Scan for the cell matching the given text and deliver its (x, y) coordinate at center. 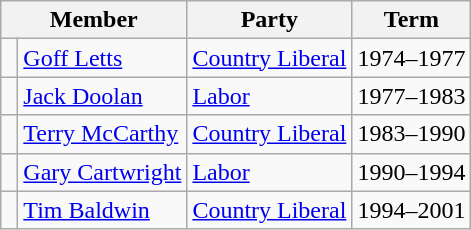
1977–1983 (412, 96)
Tim Baldwin (102, 210)
Gary Cartwright (102, 172)
1990–1994 (412, 172)
1983–1990 (412, 134)
1994–2001 (412, 210)
Party (270, 20)
Goff Letts (102, 58)
1974–1977 (412, 58)
Member (94, 20)
Jack Doolan (102, 96)
Terry McCarthy (102, 134)
Term (412, 20)
